Return [x, y] of the center of cell containing provided text 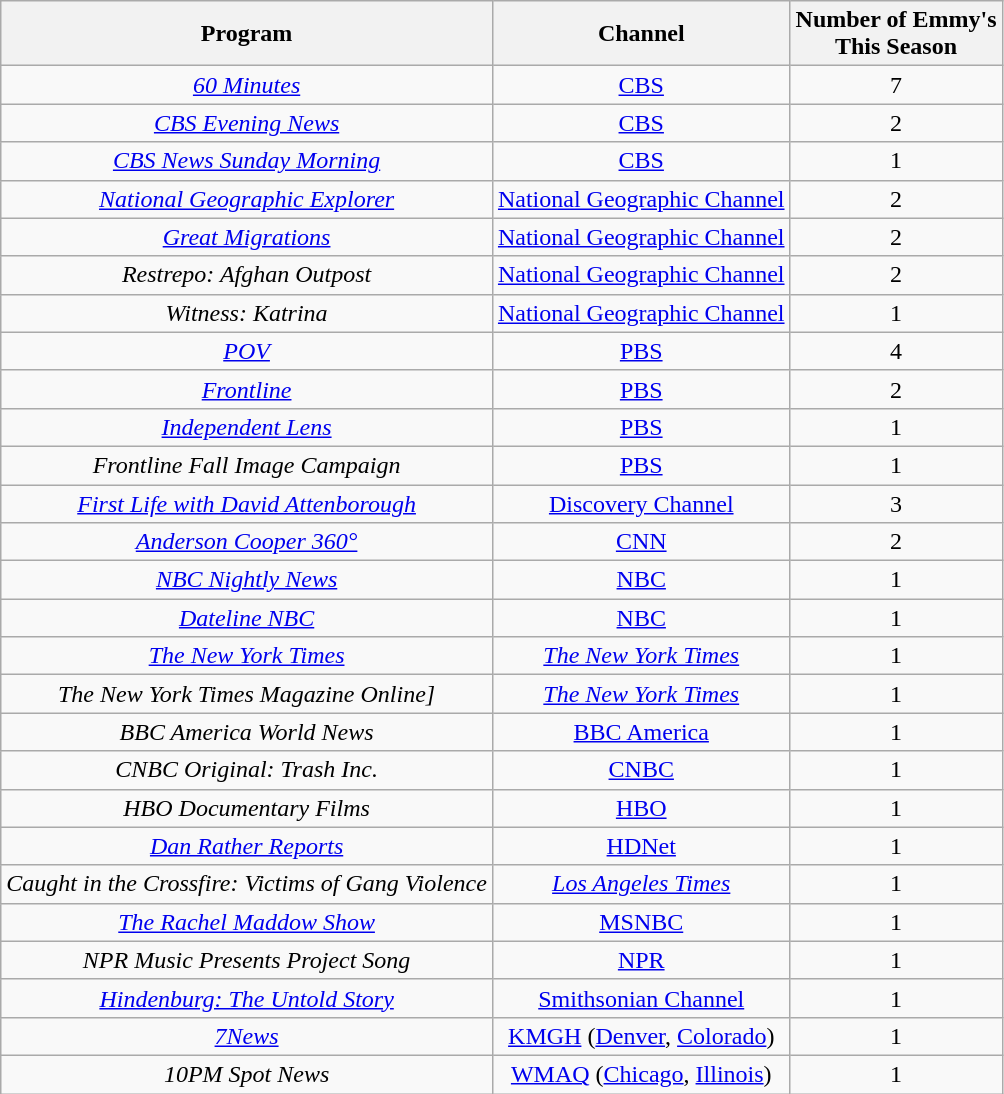
HBO [641, 808]
National Geographic Explorer [247, 199]
Independent Lens [247, 427]
Dateline NBC [247, 618]
Hindenburg: The Untold Story [247, 998]
CNBC Original: Trash Inc. [247, 770]
NPR Music Presents Project Song [247, 960]
First Life with David Attenborough [247, 503]
7 [896, 85]
NPR [641, 960]
4 [896, 351]
Frontline Fall Image Campaign [247, 465]
7News [247, 1036]
Channel [641, 34]
Caught in the Crossfire: Victims of Gang Violence [247, 884]
KMGH (Denver, Colorado) [641, 1036]
Dan Rather Reports [247, 846]
60 Minutes [247, 85]
CNN [641, 542]
MSNBC [641, 922]
10PM Spot News [247, 1074]
Smithsonian Channel [641, 998]
Frontline [247, 389]
The New York Times Magazine Online] [247, 694]
NBC Nightly News [247, 580]
Great Migrations [247, 237]
Program [247, 34]
Los Angeles Times [641, 884]
BBC America [641, 732]
HBO Documentary Films [247, 808]
HDNet [641, 846]
Restrepo: Afghan Outpost [247, 275]
Witness: Katrina [247, 313]
3 [896, 503]
The Rachel Maddow Show [247, 922]
CNBC [641, 770]
WMAQ (Chicago, Illinois) [641, 1074]
Anderson Cooper 360° [247, 542]
CBS Evening News [247, 123]
Discovery Channel [641, 503]
BBC America World News [247, 732]
CBS News Sunday Morning [247, 161]
Number of Emmy's This Season [896, 34]
POV [247, 351]
